Output the [X, Y] coordinate of the center of the cell containing the given text.  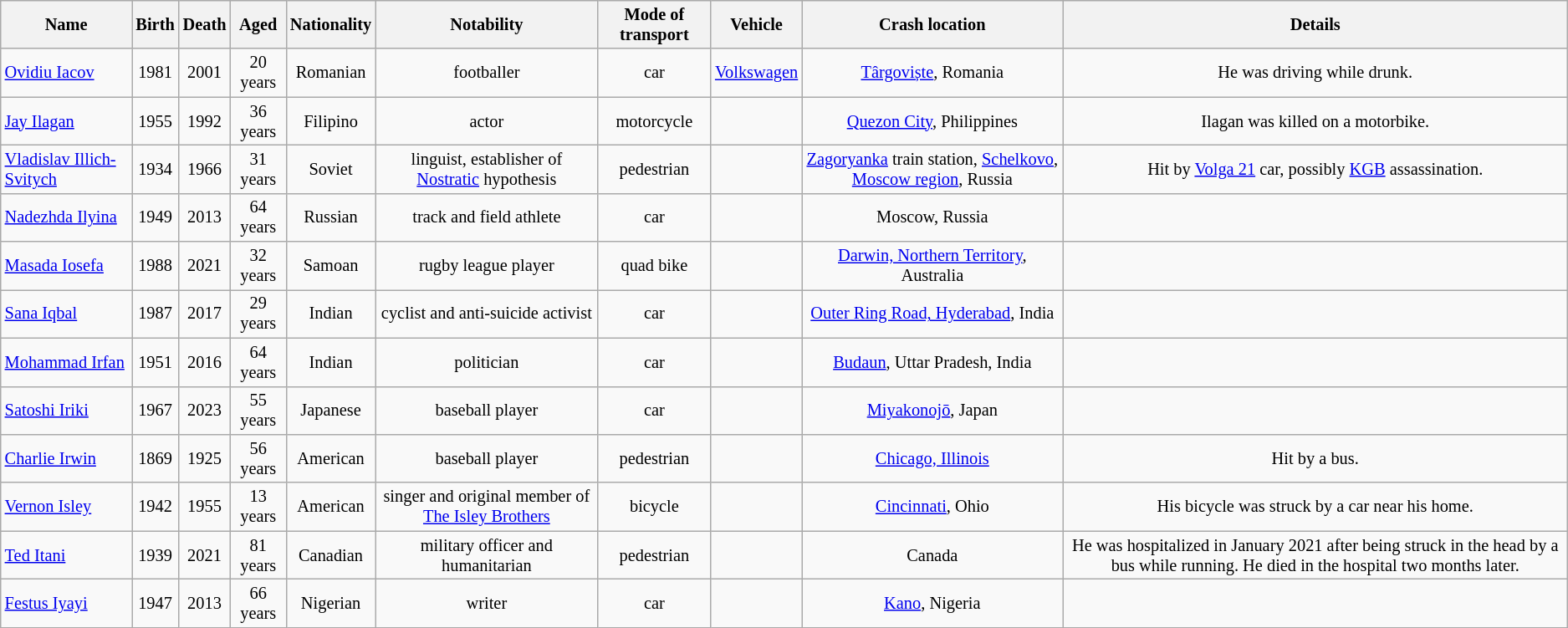
quad bike [654, 266]
Notability [487, 24]
Mode of transport [654, 24]
Filipino [331, 121]
Death [205, 24]
military officer and humanitarian [487, 555]
Sana Iqbal [67, 314]
Ilagan was killed on a motorbike. [1315, 121]
motorcycle [654, 121]
20 years [258, 73]
actor [487, 121]
He was driving while drunk. [1315, 73]
Hit by a bus. [1315, 458]
Nadezhda Ilyina [67, 217]
32 years [258, 266]
Ovidiu Iacov [67, 73]
1967 [156, 411]
13 years [258, 507]
Japanese [331, 411]
Vernon Isley [67, 507]
singer and original member of The Isley Brothers [487, 507]
1987 [156, 314]
Details [1315, 24]
1981 [156, 73]
politician [487, 362]
He was hospitalized in January 2021 after being struck in the head by a bus while running. He died in the hospital two months later. [1315, 555]
1925 [205, 458]
1947 [156, 603]
Masada Iosefa [67, 266]
Canada [932, 555]
56 years [258, 458]
31 years [258, 169]
Târgoviște, Romania [932, 73]
linguist, establisher of Nostratic hypothesis [487, 169]
2023 [205, 411]
Jay Ilagan [67, 121]
Samoan [331, 266]
Outer Ring Road, Hyderabad, India [932, 314]
cyclist and anti-suicide activist [487, 314]
Ted Itani [67, 555]
Soviet [331, 169]
Aged [258, 24]
Quezon City, Philippines [932, 121]
1869 [156, 458]
Chicago, Illinois [932, 458]
Crash location [932, 24]
Vehicle [756, 24]
track and field athlete [487, 217]
bicycle [654, 507]
Name [67, 24]
1949 [156, 217]
1942 [156, 507]
1951 [156, 362]
Satoshi Iriki [67, 411]
Canadian [331, 555]
Moscow, Russia [932, 217]
2017 [205, 314]
Nationality [331, 24]
Festus Iyayi [67, 603]
Cincinnati, Ohio [932, 507]
Budaun, Uttar Pradesh, India [932, 362]
Charlie Irwin [67, 458]
Hit by Volga 21 car, possibly KGB assassination. [1315, 169]
Mohammad Irfan [67, 362]
55 years [258, 411]
1992 [205, 121]
29 years [258, 314]
writer [487, 603]
1966 [205, 169]
Nigerian [331, 603]
Birth [156, 24]
rugby league player [487, 266]
36 years [258, 121]
Zagoryanka train station, Schelkovo, Moscow region, Russia [932, 169]
81 years [258, 555]
Vladislav Illich-Svitych [67, 169]
His bicycle was struck by a car near his home. [1315, 507]
footballer [487, 73]
Darwin, Northern Territory, Australia [932, 266]
Russian [331, 217]
Romanian [331, 73]
Volkswagen [756, 73]
2016 [205, 362]
1988 [156, 266]
Miyakonojō, Japan [932, 411]
1939 [156, 555]
Kano, Nigeria [932, 603]
66 years [258, 603]
2001 [205, 73]
1934 [156, 169]
